Provide the [x, y] coordinate of the cell's center where the given text is located.  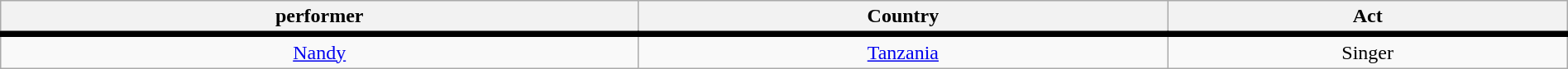
performer [319, 18]
Act [1368, 18]
Nandy [319, 51]
Country [903, 18]
Singer [1368, 51]
Tanzania [903, 51]
